Capture the cell that displays the provided text and extract its (X, Y) central coordinate. 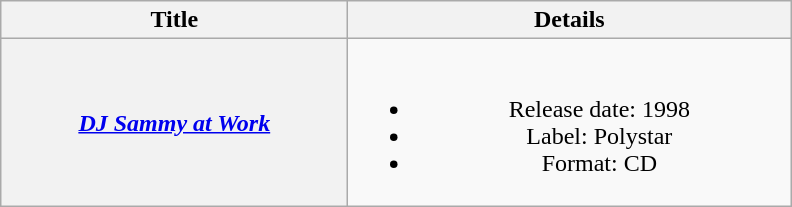
Release date: 1998Label: PolystarFormat: CD (570, 122)
DJ Sammy at Work (174, 122)
Details (570, 20)
Title (174, 20)
